Return the (X, Y) coordinate for the center point of the cell that contains the specified text.  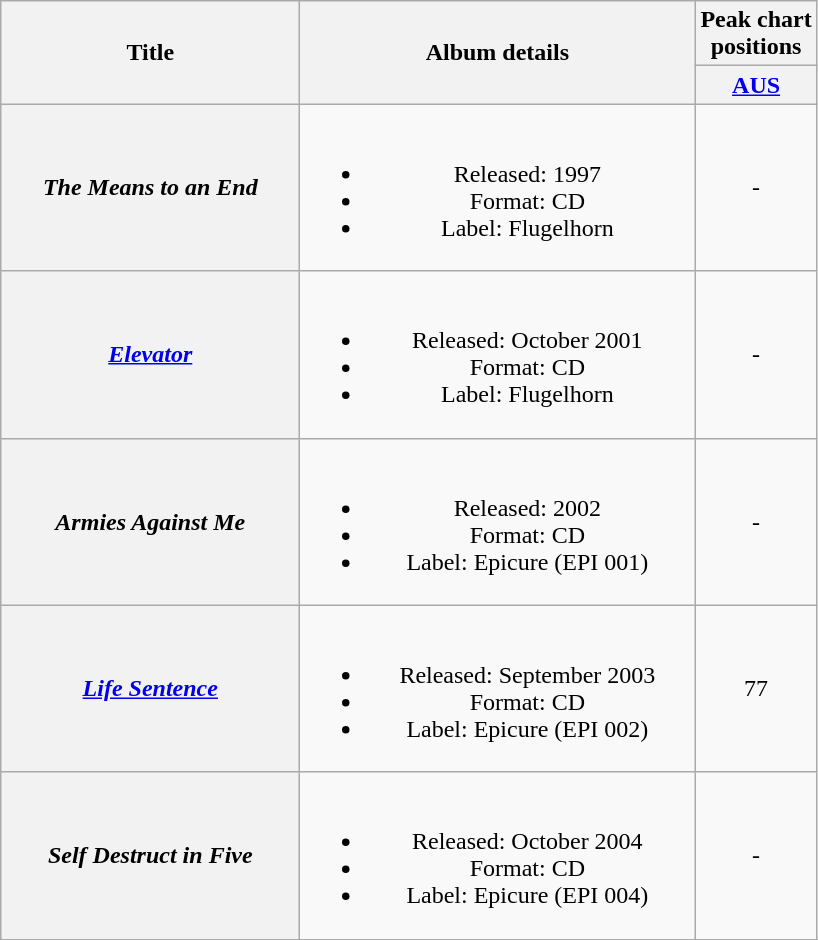
The Means to an End (150, 188)
Life Sentence (150, 688)
Title (150, 52)
AUS (756, 85)
Album details (498, 52)
Released: October 2004Format: CDLabel: Epicure (EPI 004) (498, 856)
Peak chartpositions (756, 34)
Released: September 2003Format: CDLabel: Epicure (EPI 002) (498, 688)
Released: October 2001Format: CDLabel: Flugelhorn (498, 354)
Self Destruct in Five (150, 856)
Released: 2002Format: CDLabel: Epicure (EPI 001) (498, 522)
Armies Against Me (150, 522)
Elevator (150, 354)
77 (756, 688)
Released: 1997Format: CDLabel: Flugelhorn (498, 188)
